Search for the cell housing the specified text and yield its [X, Y] center coordinate. 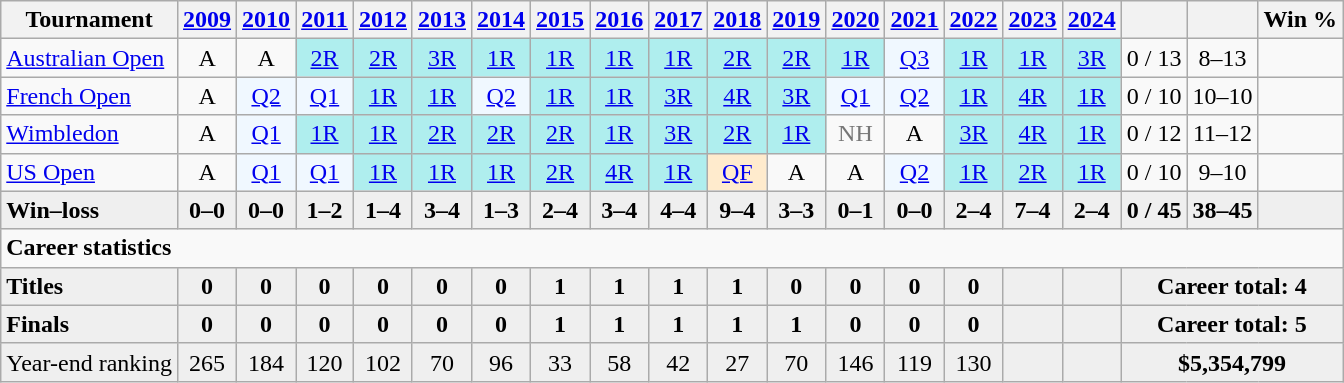
Q3 [914, 58]
2013 [442, 20]
265 [208, 362]
130 [974, 362]
2021 [914, 20]
146 [856, 362]
2016 [620, 20]
3–3 [796, 210]
2009 [208, 20]
Career total: 4 [1232, 286]
0–1 [856, 210]
$5,354,799 [1232, 362]
102 [382, 362]
2022 [974, 20]
Titles [90, 286]
2010 [266, 20]
2020 [856, 20]
2012 [382, 20]
2024 [1092, 20]
1–2 [325, 210]
0 / 12 [1154, 134]
Wimbledon [90, 134]
1–4 [382, 210]
QF [738, 172]
27 [738, 362]
58 [620, 362]
33 [560, 362]
38–45 [1222, 210]
NH [856, 134]
US Open [90, 172]
Career statistics [672, 248]
0 / 45 [1154, 210]
4–4 [678, 210]
10–10 [1222, 96]
2018 [738, 20]
2017 [678, 20]
119 [914, 362]
9–4 [738, 210]
1–3 [502, 210]
96 [502, 362]
9–10 [1222, 172]
42 [678, 362]
Win % [1300, 20]
2015 [560, 20]
2014 [502, 20]
7–4 [1032, 210]
184 [266, 362]
8–13 [1222, 58]
Tournament [90, 20]
120 [325, 362]
Career total: 5 [1232, 324]
Finals [90, 324]
Win–loss [90, 210]
2011 [325, 20]
Australian Open [90, 58]
2019 [796, 20]
11–12 [1222, 134]
2023 [1032, 20]
French Open [90, 96]
Year-end ranking [90, 362]
0 / 13 [1154, 58]
